Provide the [x, y] coordinate of the cell's center where the given text is located.  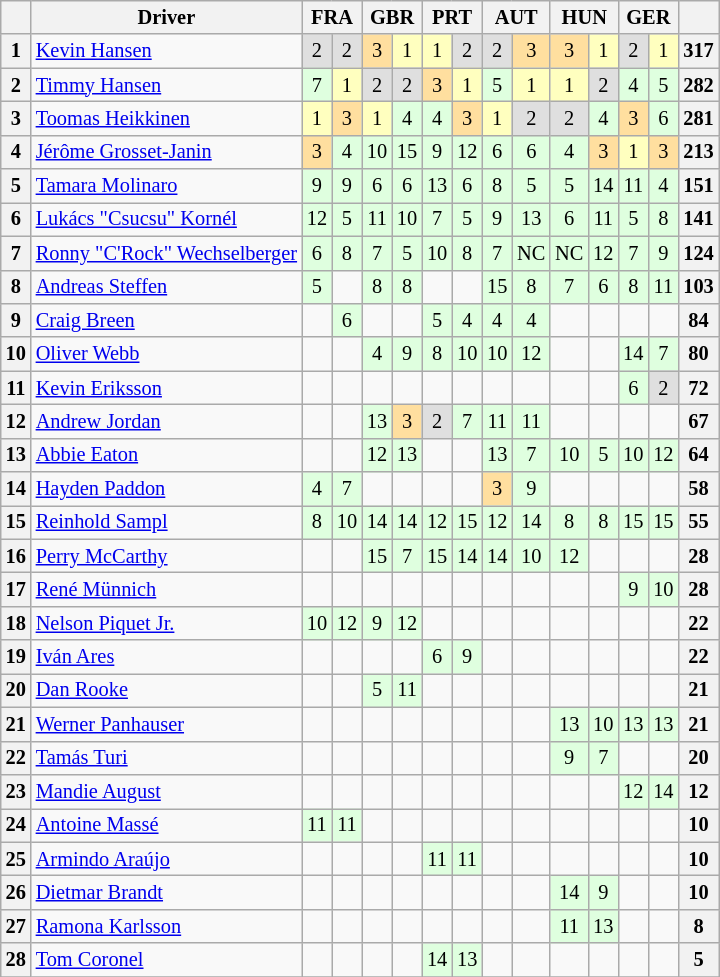
Ronny "C'Rock" Wechselberger [166, 253]
25 [16, 859]
AUT [516, 17]
64 [698, 455]
Jérôme Grosset-Janin [166, 152]
17 [16, 589]
213 [698, 152]
19 [16, 657]
23 [16, 791]
Mandie August [166, 791]
18 [16, 623]
Abbie Eaton [166, 455]
Reinhold Sampl [166, 522]
Toomas Heikkinen [166, 118]
Tamara Molinaro [166, 186]
26 [16, 892]
Tom Coronel [166, 960]
Lukács "Csucsu" Kornél [166, 219]
317 [698, 51]
Andreas Steffen [166, 287]
GBR [392, 17]
FRA [332, 17]
72 [698, 388]
Dietmar Brandt [166, 892]
Tamás Turi [166, 758]
124 [698, 253]
58 [698, 489]
Werner Panhauser [166, 724]
Ramona Karlsson [166, 926]
GER [648, 17]
103 [698, 287]
Iván Ares [166, 657]
Antoine Massé [166, 825]
Hayden Paddon [166, 489]
Armindo Araújo [166, 859]
René Münnich [166, 589]
Nelson Piquet Jr. [166, 623]
Driver [166, 17]
67 [698, 421]
281 [698, 118]
Oliver Webb [166, 354]
HUN [584, 17]
151 [698, 186]
141 [698, 219]
Andrew Jordan [166, 421]
282 [698, 85]
Perry McCarthy [166, 556]
16 [16, 556]
Kevin Eriksson [166, 388]
Timmy Hansen [166, 85]
27 [16, 926]
24 [16, 825]
Kevin Hansen [166, 51]
Dan Rooke [166, 690]
84 [698, 320]
80 [698, 354]
Craig Breen [166, 320]
PRT [452, 17]
55 [698, 522]
